From the cell containing the given text, extract its center point as (x, y) coordinate. 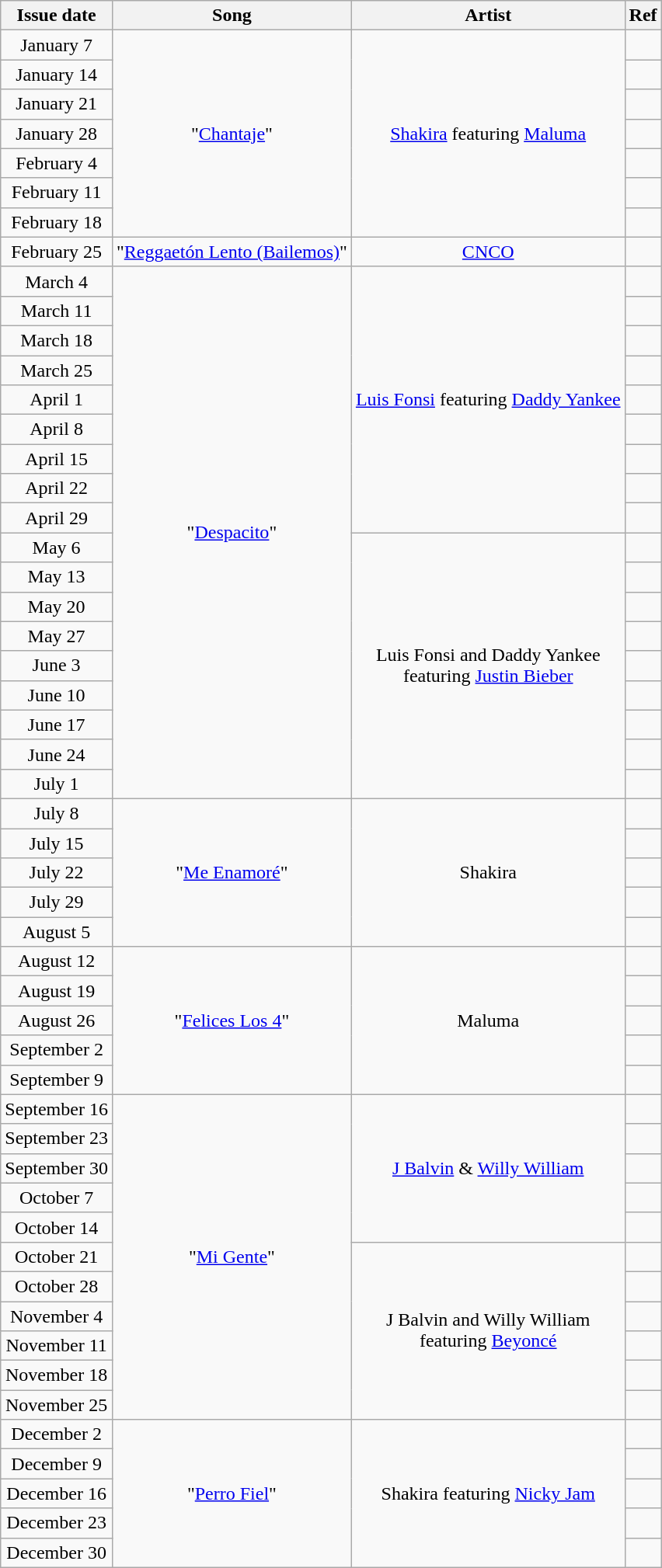
October 28 (57, 1286)
June 17 (57, 725)
December 16 (57, 1493)
December 2 (57, 1434)
October 21 (57, 1257)
December 23 (57, 1523)
"Perro Fiel" (232, 1493)
June 3 (57, 666)
"Felices Los 4" (232, 1020)
Shakira featuring Maluma (488, 134)
September 16 (57, 1109)
September 23 (57, 1139)
Shakira (488, 872)
J Balvin & Willy William (488, 1168)
CNCO (488, 252)
"Despacito" (232, 533)
July 1 (57, 784)
Song (232, 16)
March 18 (57, 340)
February 11 (57, 193)
May 13 (57, 577)
March 11 (57, 311)
May 6 (57, 548)
April 8 (57, 429)
November 11 (57, 1346)
January 7 (57, 45)
July 8 (57, 813)
Ref (643, 16)
Maluma (488, 1020)
November 18 (57, 1375)
September 30 (57, 1168)
February 25 (57, 252)
April 1 (57, 400)
October 14 (57, 1227)
"Reggaetón Lento (Bailemos)" (232, 252)
July 29 (57, 902)
December 9 (57, 1464)
J Balvin and Willy William featuring Beyoncé (488, 1330)
July 15 (57, 843)
Issue date (57, 16)
March 25 (57, 370)
July 22 (57, 873)
March 4 (57, 281)
August 12 (57, 961)
"Chantaje" (232, 134)
February 18 (57, 222)
November 25 (57, 1405)
Shakira featuring Nicky Jam (488, 1493)
October 7 (57, 1198)
January 21 (57, 104)
January 28 (57, 134)
September 9 (57, 1080)
April 15 (57, 459)
December 30 (57, 1552)
May 27 (57, 636)
April 22 (57, 488)
February 4 (57, 163)
Artist (488, 16)
January 14 (57, 75)
August 5 (57, 932)
August 26 (57, 1020)
June 24 (57, 754)
September 2 (57, 1050)
Luis Fonsi featuring Daddy Yankee (488, 399)
November 4 (57, 1316)
April 29 (57, 518)
May 20 (57, 607)
June 10 (57, 695)
"Mi Gente" (232, 1257)
Luis Fonsi and Daddy Yankee featuring Justin Bieber (488, 666)
"Me Enamoré" (232, 872)
August 19 (57, 991)
